Return the (x, y) coordinate for the center point of the cell that contains the specified text.  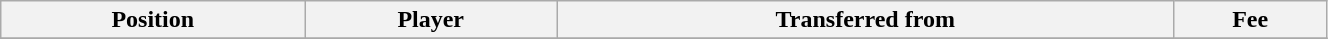
Fee (1250, 20)
Transferred from (866, 20)
Position (153, 20)
Player (431, 20)
